Pinpoint the cell where the given text exists, returning its (x, y) midpoint coordinate. 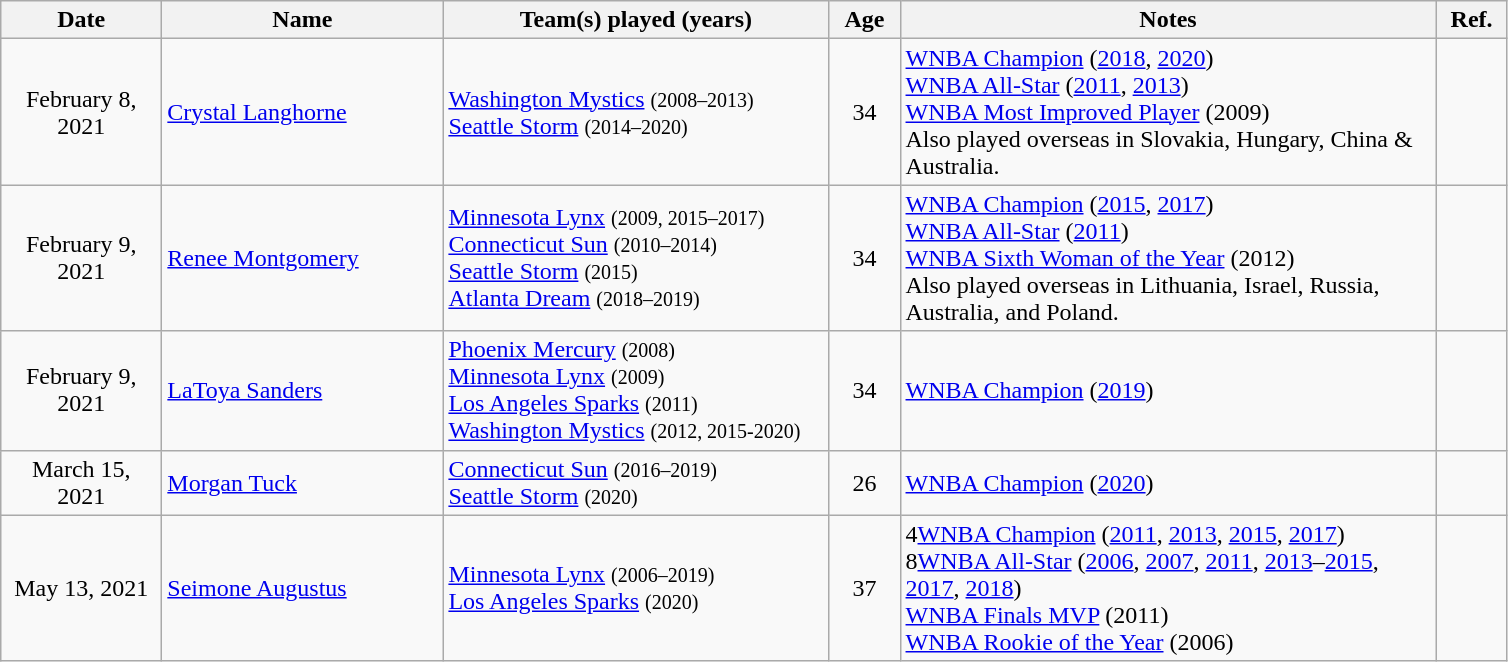
Team(s) played (years) (636, 20)
26 (864, 482)
Minnesota Lynx (2006–2019)Los Angeles Sparks (2020) (636, 588)
Washington Mystics (2008–2013)Seattle Storm (2014–2020) (636, 112)
37 (864, 588)
February 8, 2021 (82, 112)
4WNBA Champion (2011, 2013, 2015, 2017)8WNBA All-Star (2006, 2007, 2011, 2013–2015, 2017, 2018)WNBA Finals MVP (2011)WNBA Rookie of the Year (2006) (1168, 588)
Seimone Augustus (302, 588)
Morgan Tuck (302, 482)
WNBA Champion (2018, 2020) WNBA All-Star (2011, 2013) WNBA Most Improved Player (2009) Also played overseas in Slovakia, Hungary, China & Australia. (1168, 112)
May 13, 2021 (82, 588)
Connecticut Sun (2016–2019)Seattle Storm (2020) (636, 482)
Renee Montgomery (302, 258)
LaToya Sanders (302, 390)
Date (82, 20)
Crystal Langhorne (302, 112)
WNBA Champion (2019) (1168, 390)
Minnesota Lynx (2009, 2015–2017)Connecticut Sun (2010–2014)Seattle Storm (2015)Atlanta Dream (2018–2019) (636, 258)
March 15, 2021 (82, 482)
Notes (1168, 20)
Age (864, 20)
Ref. (1472, 20)
WNBA Champion (2020) (1168, 482)
Phoenix Mercury (2008)Minnesota Lynx (2009)Los Angeles Sparks (2011)Washington Mystics (2012, 2015-2020) (636, 390)
Name (302, 20)
